Provide the (X, Y) coordinate of the cell's center where the given text is located.  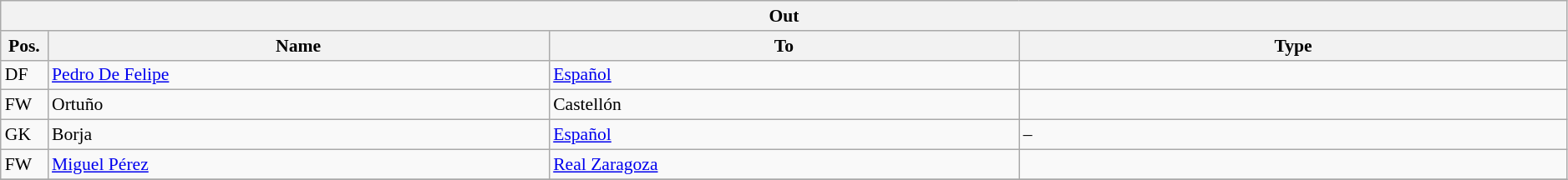
Borja (298, 135)
Pedro De Felipe (298, 75)
Miguel Pérez (298, 164)
Real Zaragoza (784, 164)
Type (1293, 46)
Out (784, 16)
Castellón (784, 105)
– (1293, 135)
Pos. (24, 46)
DF (24, 75)
Name (298, 46)
To (784, 46)
GK (24, 135)
Ortuño (298, 105)
